Search for the cell housing the specified text and yield its (x, y) center coordinate. 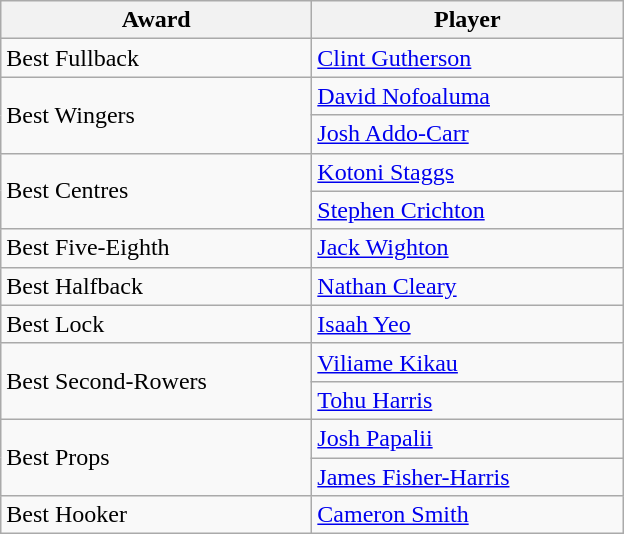
Clint Gutherson (468, 58)
Josh Addo-Carr (468, 134)
David Nofoaluma (468, 96)
Award (156, 20)
Best Centres (156, 191)
Best Five-Eighth (156, 248)
Best Second-Rowers (156, 381)
Kotoni Staggs (468, 172)
Viliame Kikau (468, 362)
Best Hooker (156, 515)
Isaah Yeo (468, 324)
Best Fullback (156, 58)
Jack Wighton (468, 248)
Josh Papalii (468, 438)
Nathan Cleary (468, 286)
Best Halfback (156, 286)
Best Props (156, 457)
Best Wingers (156, 115)
Player (468, 20)
Cameron Smith (468, 515)
James Fisher-Harris (468, 477)
Best Lock (156, 324)
Tohu Harris (468, 400)
Stephen Crichton (468, 210)
